Search for the cell housing the specified text and yield its [X, Y] center coordinate. 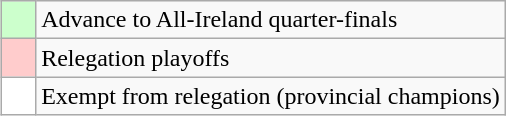
Exempt from relegation (provincial champions) [271, 96]
Advance to All-Ireland quarter-finals [271, 20]
Relegation playoffs [271, 58]
